Output the [x, y] coordinate of the center of the cell containing the given text.  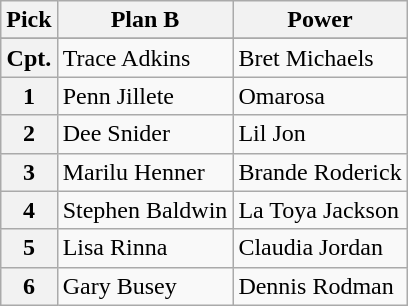
Trace Adkins [145, 58]
Lisa Rinna [145, 248]
Lil Jon [320, 134]
3 [29, 172]
Dennis Rodman [320, 286]
Dee Snider [145, 134]
Gary Busey [145, 286]
4 [29, 210]
Cpt. [29, 58]
La Toya Jackson [320, 210]
1 [29, 96]
Power [320, 20]
Omarosa [320, 96]
Bret Michaels [320, 58]
Pick [29, 20]
Plan B [145, 20]
Claudia Jordan [320, 248]
Brande Roderick [320, 172]
6 [29, 286]
Penn Jillete [145, 96]
Marilu Henner [145, 172]
Stephen Baldwin [145, 210]
2 [29, 134]
5 [29, 248]
